Detect which cell encompasses the target text, then output its (x, y) center coordinate. 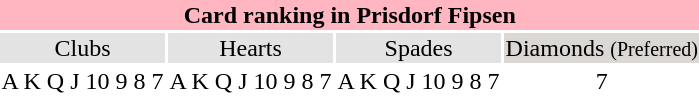
Spades (418, 48)
Hearts (250, 48)
Clubs (82, 48)
7 (602, 81)
Card ranking in Prisdorf Fipsen (350, 15)
Diamonds (Preferred) (602, 48)
